Detect which cell encompasses the target text, then output its (X, Y) center coordinate. 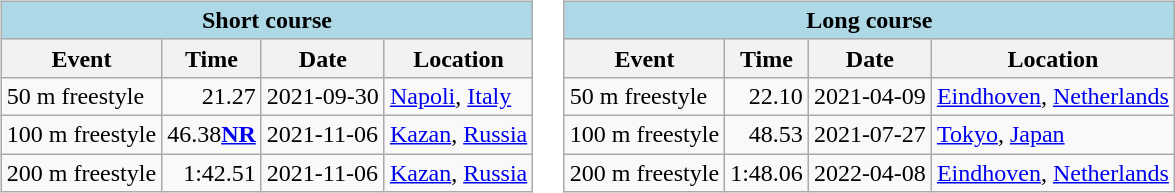
21.27 (212, 96)
48.53 (767, 134)
22.10 (767, 96)
2022-04-08 (870, 173)
2021-04-09 (870, 96)
2021-07-27 (870, 134)
2021-09-30 (322, 96)
Long course (869, 20)
Tokyo, Japan (1052, 134)
1:48.06 (767, 173)
1:42.51 (212, 173)
46.38NR (212, 134)
Napoli, Italy (458, 96)
Short course (266, 20)
